Extract the [X, Y] coordinate from the center of the cell holding the provided text.  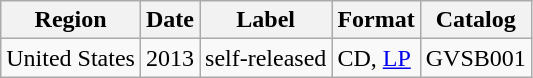
Label [266, 20]
CD, LP [376, 58]
GVSB001 [476, 58]
Region [71, 20]
self-released [266, 58]
2013 [170, 58]
Date [170, 20]
United States [71, 58]
Format [376, 20]
Catalog [476, 20]
